Return [X, Y] of the center of cell containing provided text 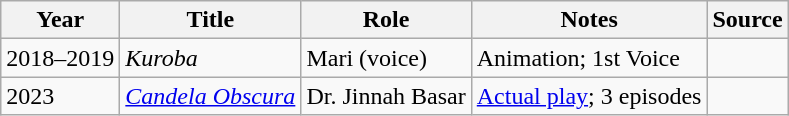
Actual play; 3 episodes [589, 96]
2018–2019 [60, 58]
Source [748, 20]
2023 [60, 96]
Title [210, 20]
Animation; 1st Voice [589, 58]
Notes [589, 20]
Year [60, 20]
Role [386, 20]
Kuroba [210, 58]
Mari (voice) [386, 58]
Candela Obscura [210, 96]
Dr. Jinnah Basar [386, 96]
